Provide the (x, y) coordinate of the cell's center where the given text is located.  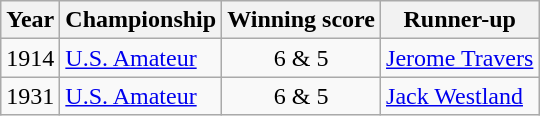
1931 (30, 96)
1914 (30, 58)
Winning score (302, 20)
Runner-up (460, 20)
Jerome Travers (460, 58)
Year (30, 20)
Jack Westland (460, 96)
Championship (141, 20)
